Return the [x, y] coordinate for the center point of the cell that contains the specified text.  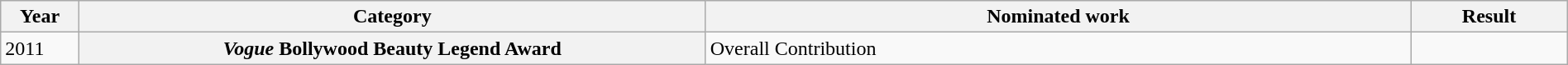
Overall Contribution [1059, 48]
Nominated work [1059, 17]
Year [40, 17]
Category [392, 17]
Vogue Bollywood Beauty Legend Award [392, 48]
2011 [40, 48]
Result [1489, 17]
